Pinpoint the cell where the given text exists, returning its (X, Y) midpoint coordinate. 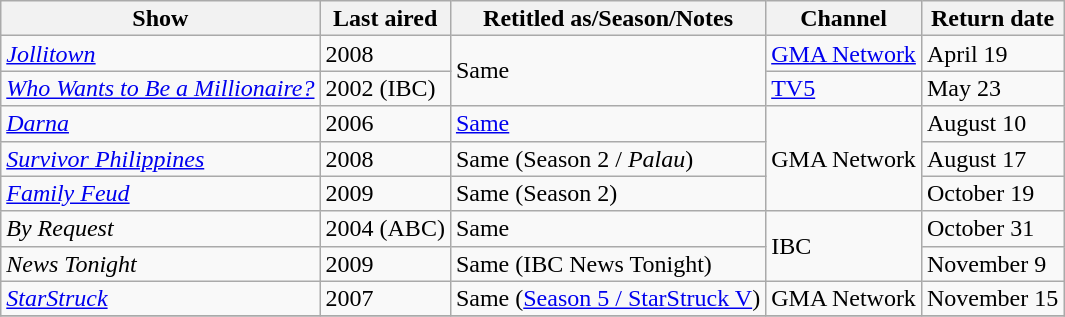
2004 (ABC) (385, 228)
Return date (992, 18)
Same (Season 5 / StarStruck V) (608, 298)
Show (160, 18)
2006 (385, 124)
Jollitown (160, 54)
2007 (385, 298)
April 19 (992, 54)
Family Feud (160, 194)
TV5 (844, 88)
2002 (IBC) (385, 88)
By Request (160, 228)
Retitled as/Season/Notes (608, 18)
May 23 (992, 88)
November 15 (992, 298)
Channel (844, 18)
November 9 (992, 264)
August 10 (992, 124)
Same (Season 2) (608, 194)
Survivor Philippines (160, 158)
October 31 (992, 228)
News Tonight (160, 264)
StarStruck (160, 298)
August 17 (992, 158)
Darna (160, 124)
Same (Season 2 / Palau) (608, 158)
Same (IBC News Tonight) (608, 264)
Last aired (385, 18)
IBC (844, 246)
October 19 (992, 194)
Who Wants to Be a Millionaire? (160, 88)
